Return the [x, y] coordinate for the center point of the cell that contains the specified text.  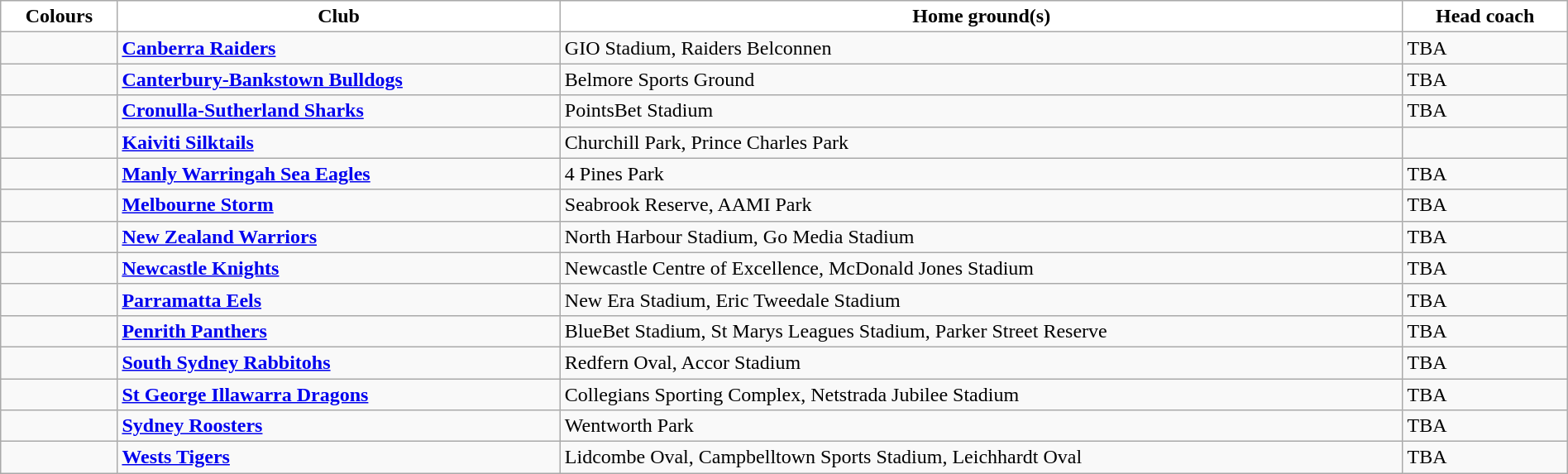
South Sydney Rabbitohs [339, 362]
4 Pines Park [981, 174]
Cronulla-Sutherland Sharks [339, 111]
St George Illawarra Dragons [339, 395]
Melbourne Storm [339, 205]
New Zealand Warriors [339, 237]
Newcastle Knights [339, 268]
BlueBet Stadium, St Marys Leagues Stadium, Parker Street Reserve [981, 331]
PointsBet Stadium [981, 111]
Collegians Sporting Complex, Netstrada Jubilee Stadium [981, 395]
Club [339, 17]
Wentworth Park [981, 426]
Colours [60, 17]
Penrith Panthers [339, 331]
Canterbury-Bankstown Bulldogs [339, 79]
Head coach [1485, 17]
GIO Stadium, Raiders Belconnen [981, 48]
Seabrook Reserve, AAMI Park [981, 205]
Home ground(s) [981, 17]
Newcastle Centre of Excellence, McDonald Jones Stadium [981, 268]
Belmore Sports Ground [981, 79]
Lidcombe Oval, Campbelltown Sports Stadium, Leichhardt Oval [981, 457]
Churchill Park, Prince Charles Park [981, 142]
Kaiviti Silktails [339, 142]
Manly Warringah Sea Eagles [339, 174]
Canberra Raiders [339, 48]
Redfern Oval, Accor Stadium [981, 362]
North Harbour Stadium, Go Media Stadium [981, 237]
Sydney Roosters [339, 426]
Parramatta Eels [339, 299]
New Era Stadium, Eric Tweedale Stadium [981, 299]
Wests Tigers [339, 457]
